From the cell containing the given text, extract its center point as [X, Y] coordinate. 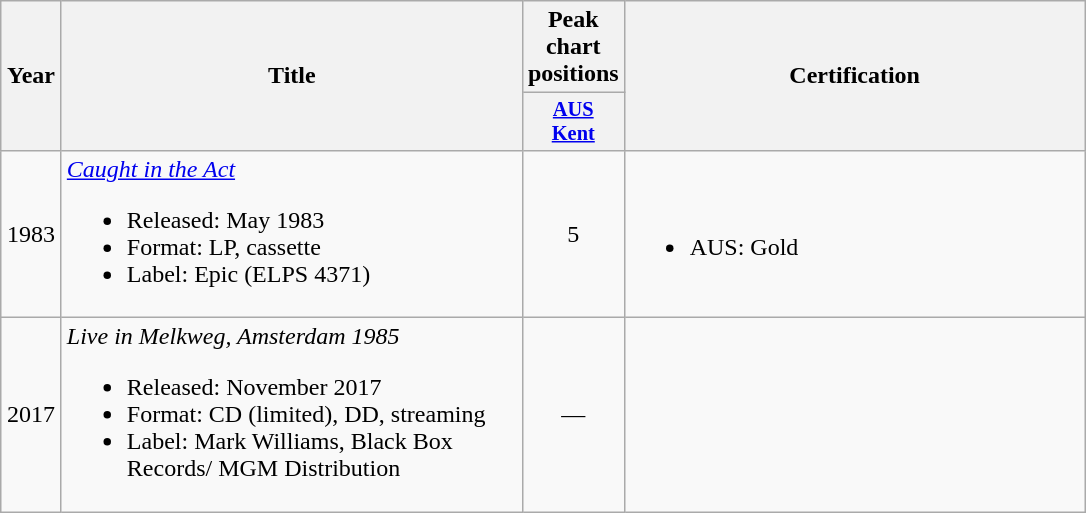
AUSKent [573, 122]
2017 [32, 415]
Title [292, 76]
Year [32, 76]
Live in Melkweg, Amsterdam 1985Released: November 2017Format: CD (limited), DD, streamingLabel: Mark Williams, Black Box Records/ MGM Distribution [292, 415]
Peak chart positions [573, 47]
— [573, 415]
1983 [32, 234]
5 [573, 234]
AUS: Gold [854, 234]
Certification [854, 76]
Caught in the ActReleased: May 1983Format: LP, cassetteLabel: Epic (ELPS 4371) [292, 234]
